Identify which cell holds the provided text, then report its (X, Y) central coordinate. 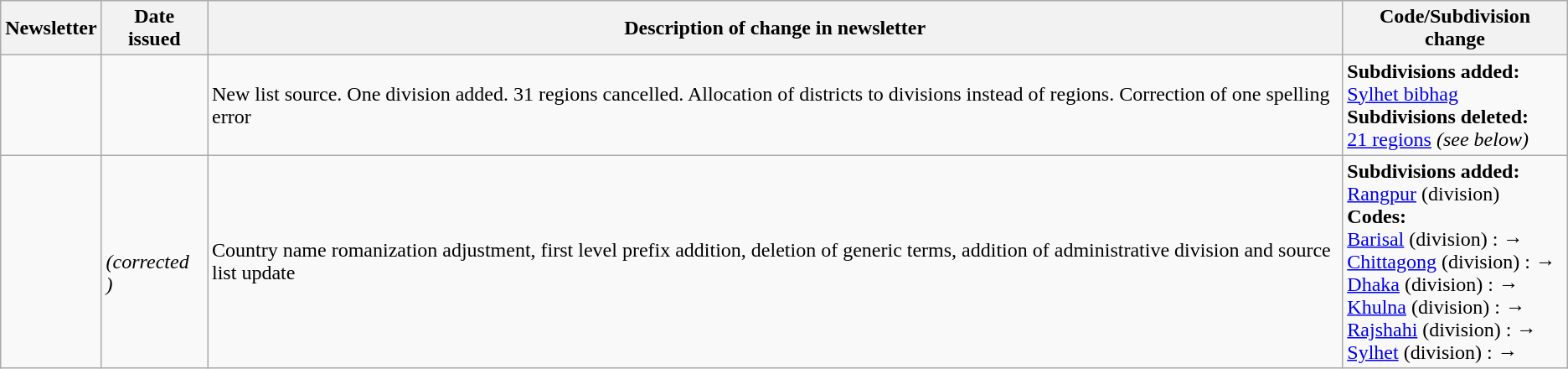
Subdivisions added: Sylhet bibhag Subdivisions deleted: 21 regions (see below) (1455, 106)
Description of change in newsletter (776, 29)
Date issued (154, 29)
(corrected ) (154, 262)
New list source. One division added. 31 regions cancelled. Allocation of districts to divisions instead of regions. Correction of one spelling error (776, 106)
Newsletter (51, 29)
Code/Subdivision change (1455, 29)
